Scan for the cell matching the given text and deliver its [X, Y] coordinate at center. 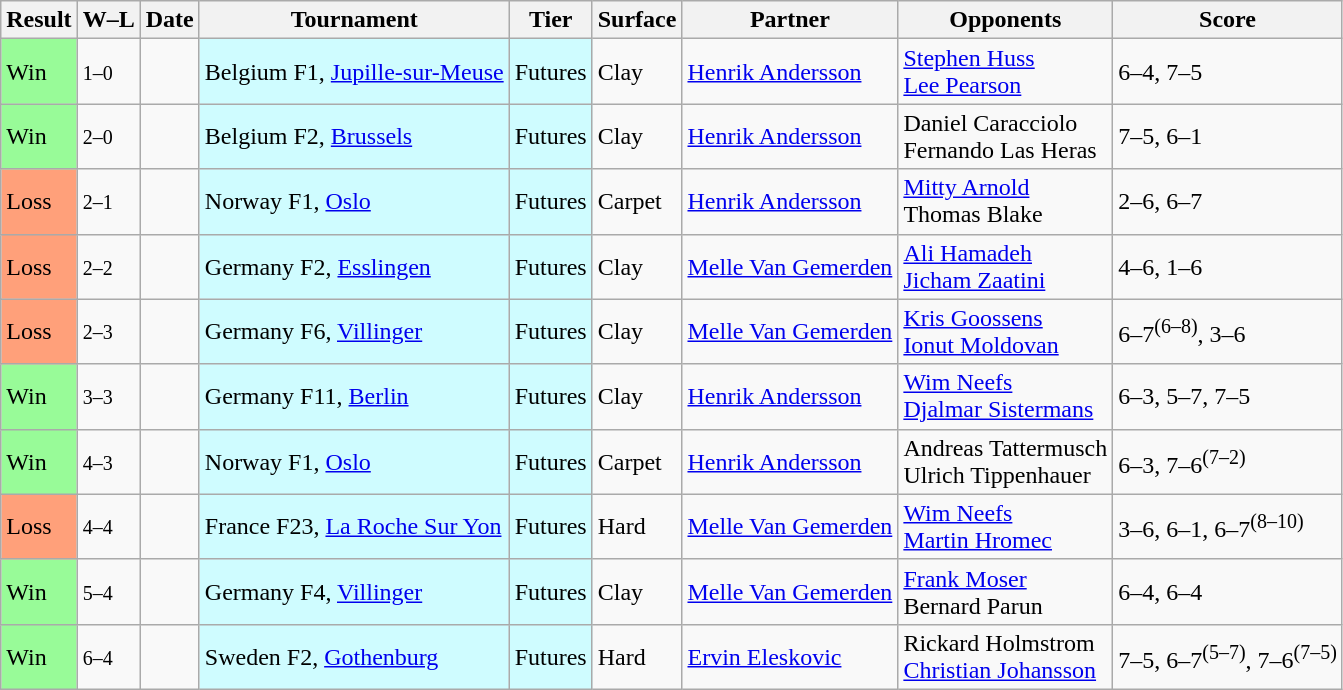
2–3 [108, 332]
2–6, 6–7 [1228, 202]
Frank Moser Bernard Parun [1006, 592]
6–4, 7–5 [1228, 72]
Result [39, 20]
Germany F2, Esslingen [354, 266]
6–3, 7–6(7–2) [1228, 462]
6–7(6–8), 3–6 [1228, 332]
4–4 [108, 526]
Belgium F1, Jupille-sur-Meuse [354, 72]
1–0 [108, 72]
Wim Neefs Djalmar Sistermans [1006, 396]
Wim Neefs Martin Hromec [1006, 526]
Date [170, 20]
Partner [790, 20]
Mitty Arnold Thomas Blake [1006, 202]
Kris Goossens Ionut Moldovan [1006, 332]
W–L [108, 20]
5–4 [108, 592]
Tier [550, 20]
Andreas Tattermusch Ulrich Tippenhauer [1006, 462]
2–1 [108, 202]
Sweden F2, Gothenburg [354, 656]
Germany F11, Berlin [354, 396]
3–6, 6–1, 6–7(8–10) [1228, 526]
Tournament [354, 20]
Opponents [1006, 20]
4–6, 1–6 [1228, 266]
Ali Hamadeh Jicham Zaatini [1006, 266]
Rickard Holmstrom Christian Johansson [1006, 656]
Germany F4, Villinger [354, 592]
4–3 [108, 462]
6–4, 6–4 [1228, 592]
3–3 [108, 396]
Stephen Huss Lee Pearson [1006, 72]
7–5, 6–7(5–7), 7–6(7–5) [1228, 656]
Belgium F2, Brussels [354, 136]
6–4 [108, 656]
7–5, 6–1 [1228, 136]
France F23, La Roche Sur Yon [354, 526]
Surface [637, 20]
2–2 [108, 266]
2–0 [108, 136]
Ervin Eleskovic [790, 656]
Germany F6, Villinger [354, 332]
Score [1228, 20]
Daniel Caracciolo Fernando Las Heras [1006, 136]
6–3, 5–7, 7–5 [1228, 396]
